For the text-containing cell, return its midpoint in [x, y] coordinate format. 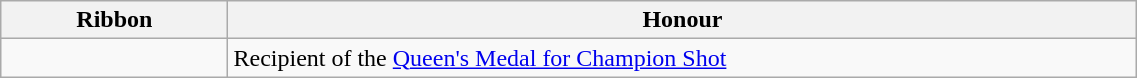
Ribbon [114, 20]
Honour [682, 20]
Recipient of the Queen's Medal for Champion Shot [682, 58]
